Locate the cell with the specified text and output its (x, y) center coordinate. 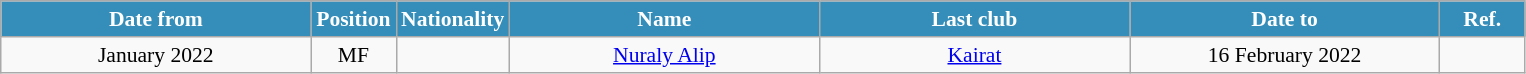
Kairat (974, 55)
Last club (974, 19)
Nationality (452, 19)
Name (664, 19)
Date from (156, 19)
16 February 2022 (1285, 55)
Date to (1285, 19)
Position (354, 19)
MF (354, 55)
Nuraly Alip (664, 55)
Ref. (1482, 19)
January 2022 (156, 55)
